From the cell containing the given text, extract its center point as (x, y) coordinate. 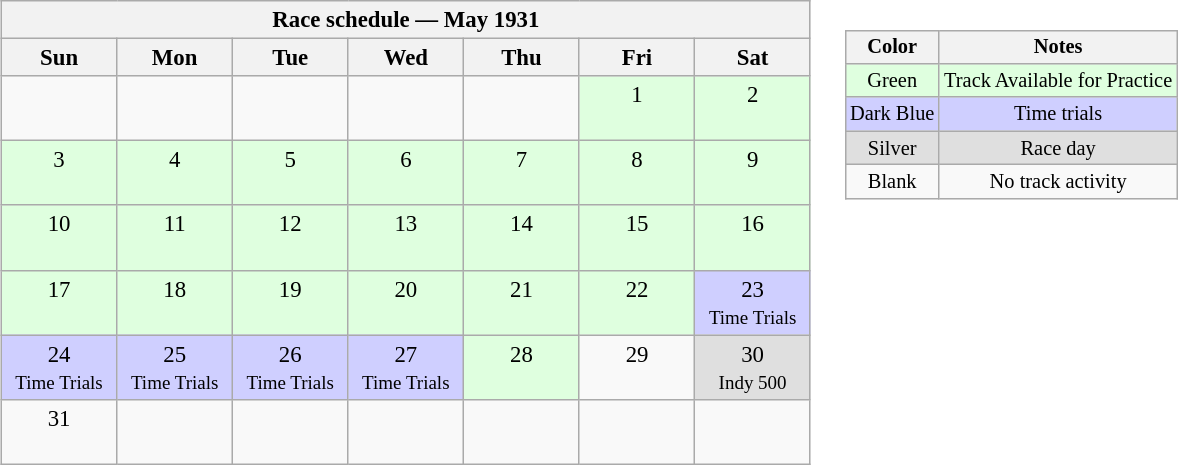
18 (175, 302)
30Indy 500 (753, 368)
19 (290, 302)
Color (892, 47)
Silver (892, 148)
Track Available for Practice (1058, 81)
8 (637, 174)
1 (637, 108)
Thu (522, 58)
31 (59, 432)
11 (175, 238)
22 (637, 302)
24Time Trials (59, 368)
28 (522, 368)
20 (406, 302)
14 (522, 238)
29 (637, 368)
5 (290, 174)
Dark Blue (892, 114)
Race schedule — May 1931 (406, 20)
26Time Trials (290, 368)
3 (59, 174)
12 (290, 238)
4 (175, 174)
25Time Trials (175, 368)
Race day (1058, 148)
10 (59, 238)
Green (892, 81)
27Time Trials (406, 368)
Time trials (1058, 114)
21 (522, 302)
Wed (406, 58)
13 (406, 238)
17 (59, 302)
9 (753, 174)
Notes (1058, 47)
Blank (892, 182)
7 (522, 174)
16 (753, 238)
6 (406, 174)
2 (753, 108)
Sat (753, 58)
23Time Trials (753, 302)
Fri (637, 58)
Sun (59, 58)
15 (637, 238)
Mon (175, 58)
Tue (290, 58)
No track activity (1058, 182)
